From the cell containing the given text, extract its center point as [x, y] coordinate. 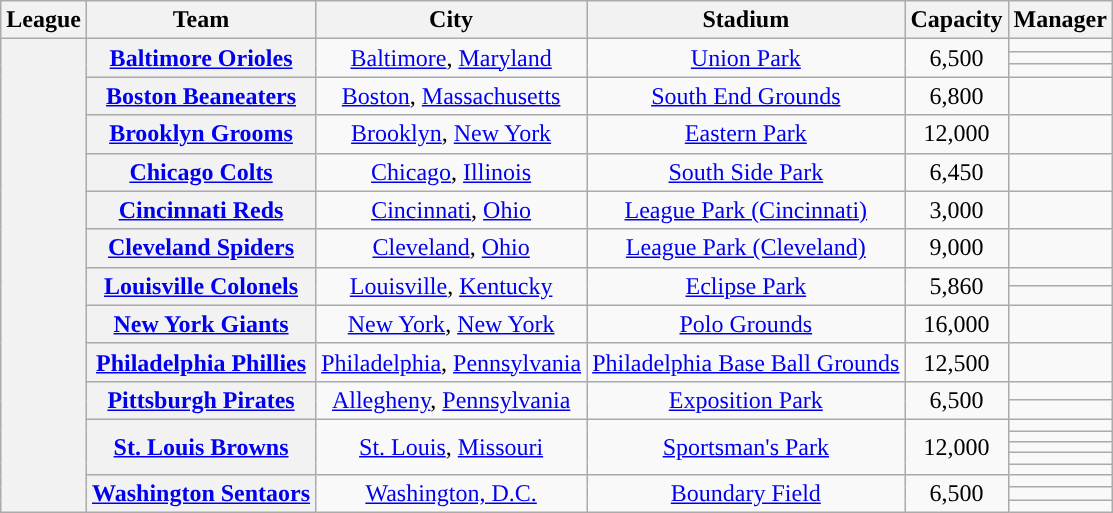
Boston, Massachusetts [452, 96]
6,800 [956, 96]
Washington, D.C. [452, 494]
Brooklyn, New York [452, 134]
St. Louis, Missouri [452, 446]
Philadelphia Base Ball Grounds [746, 362]
South End Grounds [746, 96]
Cleveland, Ohio [452, 248]
Eastern Park [746, 134]
Philadelphia, Pennsylvania [452, 362]
Union Park [746, 58]
Eclipse Park [746, 286]
Chicago, Illinois [452, 172]
New York Giants [200, 324]
3,000 [956, 210]
9,000 [956, 248]
Cincinnati Reds [200, 210]
New York, New York [452, 324]
Cleveland Spiders [200, 248]
Baltimore, Maryland [452, 58]
Boundary Field [746, 494]
Washington Sentaors [200, 494]
League Park (Cincinnati) [746, 210]
Allegheny, Pennsylvania [452, 400]
Cincinnati, Ohio [452, 210]
Boston Beaneaters [200, 96]
Louisville, Kentucky [452, 286]
Stadium [746, 20]
12,500 [956, 362]
6,450 [956, 172]
Polo Grounds [746, 324]
5,860 [956, 286]
Sportsman's Park [746, 446]
Exposition Park [746, 400]
City [452, 20]
Louisville Colonels [200, 286]
Capacity [956, 20]
St. Louis Browns [200, 446]
Brooklyn Grooms [200, 134]
Manager [1060, 20]
Chicago Colts [200, 172]
League [44, 20]
Pittsburgh Pirates [200, 400]
Baltimore Orioles [200, 58]
League Park (Cleveland) [746, 248]
South Side Park [746, 172]
Team [200, 20]
16,000 [956, 324]
Philadelphia Phillies [200, 362]
